Provide the (x, y) coordinate of the cell's center where the given text is located.  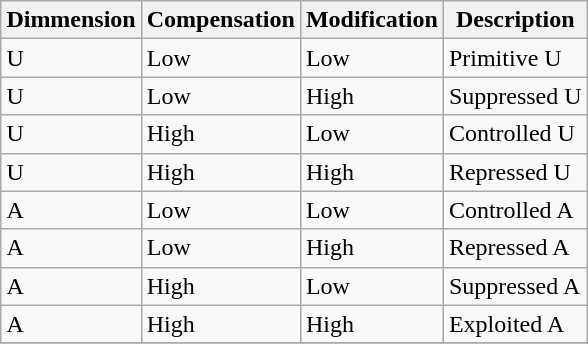
Suppressed U (515, 96)
Suppressed A (515, 286)
Dimmension (71, 20)
Controlled U (515, 134)
Primitive U (515, 58)
Controlled A (515, 210)
Compensation (220, 20)
Repressed A (515, 248)
Repressed U (515, 172)
Description (515, 20)
Modification (372, 20)
Exploited A (515, 324)
